From the cell containing the given text, extract its center point as [x, y] coordinate. 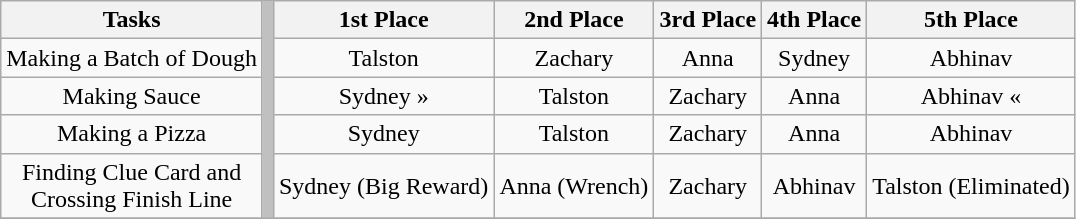
4th Place [814, 20]
3rd Place [708, 20]
Sydney » [383, 96]
Making a Batch of Dough [132, 58]
Tasks [132, 20]
Abhinav « [972, 96]
Talston (Eliminated) [972, 186]
5th Place [972, 20]
2nd Place [574, 20]
Making Sauce [132, 96]
Anna (Wrench) [574, 186]
Making a Pizza [132, 134]
Sydney (Big Reward) [383, 186]
Finding Clue Card and Crossing Finish Line [132, 186]
1st Place [383, 20]
